Detect which cell encompasses the target text, then output its [x, y] center coordinate. 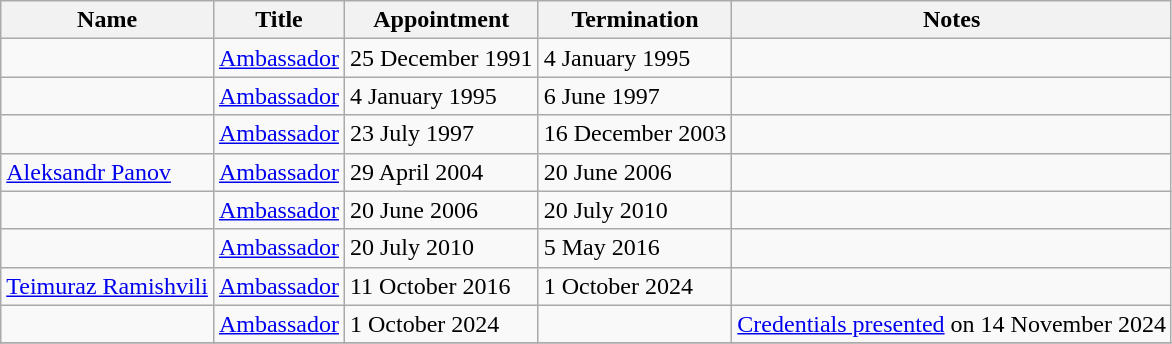
Name [108, 20]
Termination [635, 20]
Appointment [441, 20]
Credentials presented on 14 November 2024 [952, 324]
5 May 2016 [635, 248]
Notes [952, 20]
Aleksandr Panov [108, 172]
16 December 2003 [635, 134]
Teimuraz Ramishvili [108, 286]
23 July 1997 [441, 134]
6 June 1997 [635, 96]
29 April 2004 [441, 172]
Title [278, 20]
11 October 2016 [441, 286]
25 December 1991 [441, 58]
